Extract the [X, Y] coordinate from the center of the cell holding the provided text.  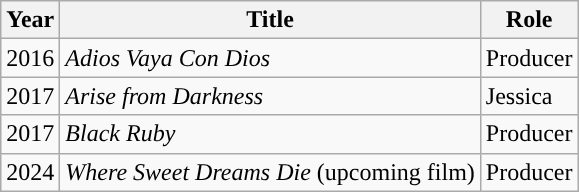
Jessica [529, 96]
Adios Vaya Con Dios [270, 58]
2024 [30, 172]
2016 [30, 58]
Role [529, 20]
Arise from Darkness [270, 96]
Where Sweet Dreams Die (upcoming film) [270, 172]
Year [30, 20]
Title [270, 20]
Black Ruby [270, 134]
